Identify which cell holds the provided text, then report its (x, y) central coordinate. 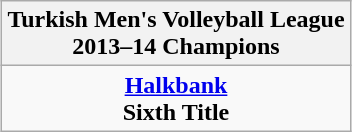
Halkbank Sixth Title (176, 98)
Turkish Men's Volleyball League 2013–14 Champions (176, 34)
